Return the (X, Y) coordinate for the center point of the cell that contains the specified text.  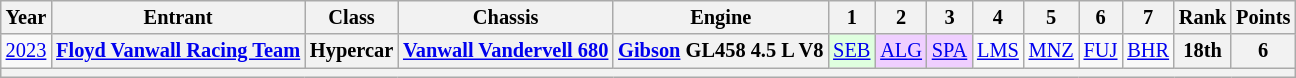
Engine (720, 17)
LMS (998, 51)
Points (1263, 17)
Hypercar (352, 51)
SEB (852, 51)
7 (1148, 17)
18th (1202, 51)
Chassis (506, 17)
Floyd Vanwall Racing Team (178, 51)
SPA (950, 51)
1 (852, 17)
Rank (1202, 17)
4 (998, 17)
Class (352, 17)
ALG (901, 51)
FUJ (1101, 51)
Vanwall Vandervell 680 (506, 51)
Year (26, 17)
Gibson GL458 4.5 L V8 (720, 51)
3 (950, 17)
2 (901, 17)
5 (1052, 17)
2023 (26, 51)
BHR (1148, 51)
MNZ (1052, 51)
Entrant (178, 17)
